Detect which cell encompasses the target text, then output its [X, Y] center coordinate. 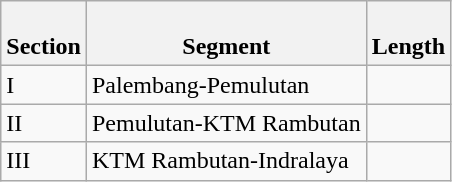
II [44, 123]
KTM Rambutan-Indralaya [226, 161]
III [44, 161]
Palembang-Pemulutan [226, 85]
Section [44, 34]
Segment [226, 34]
Pemulutan-KTM Rambutan [226, 123]
I [44, 85]
Length [408, 34]
